Capture the cell that displays the provided text and extract its (x, y) central coordinate. 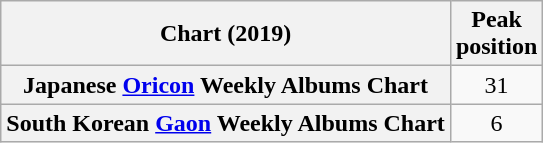
Chart (2019) (226, 34)
Peakposition (496, 34)
31 (496, 85)
6 (496, 123)
Japanese Oricon Weekly Albums Chart (226, 85)
South Korean Gaon Weekly Albums Chart (226, 123)
